From the cell containing the given text, extract its center point as (x, y) coordinate. 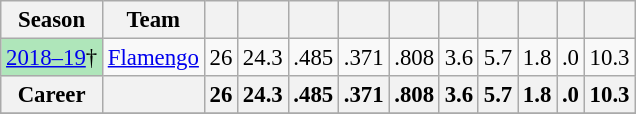
2018–19† (52, 58)
Flamengo (153, 58)
Team (153, 20)
Career (52, 95)
Season (52, 20)
